Capture the cell that displays the provided text and extract its [X, Y] central coordinate. 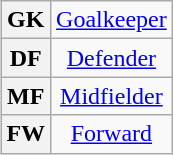
Midfielder [112, 96]
Defender [112, 58]
Goalkeeper [112, 20]
DF [26, 58]
FW [26, 134]
GK [26, 20]
MF [26, 96]
Forward [112, 134]
